Pinpoint the cell where the given text exists, returning its [X, Y] midpoint coordinate. 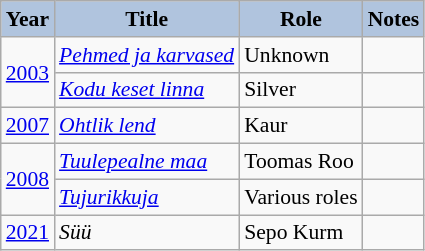
Title [146, 19]
Ohtlik lend [146, 126]
Süü [146, 233]
Tujurikkuja [146, 197]
Tuulepealne maa [146, 162]
Year [28, 19]
Pehmed ja karvased [146, 55]
2003 [28, 72]
Notes [394, 19]
Kaur [300, 126]
Sepo Kurm [300, 233]
Silver [300, 90]
Various roles [300, 197]
Toomas Roo [300, 162]
2021 [28, 233]
Kodu keset linna [146, 90]
2008 [28, 180]
Role [300, 19]
2007 [28, 126]
Unknown [300, 55]
